Return the [X, Y] coordinate for the center point of the cell that contains the specified text.  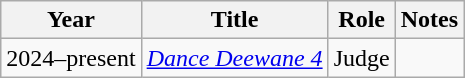
Dance Deewane 4 [234, 58]
Judge [362, 58]
Role [362, 20]
Notes [429, 20]
Title [234, 20]
2024–present [71, 58]
Year [71, 20]
